From the cell containing the given text, extract its center point as (x, y) coordinate. 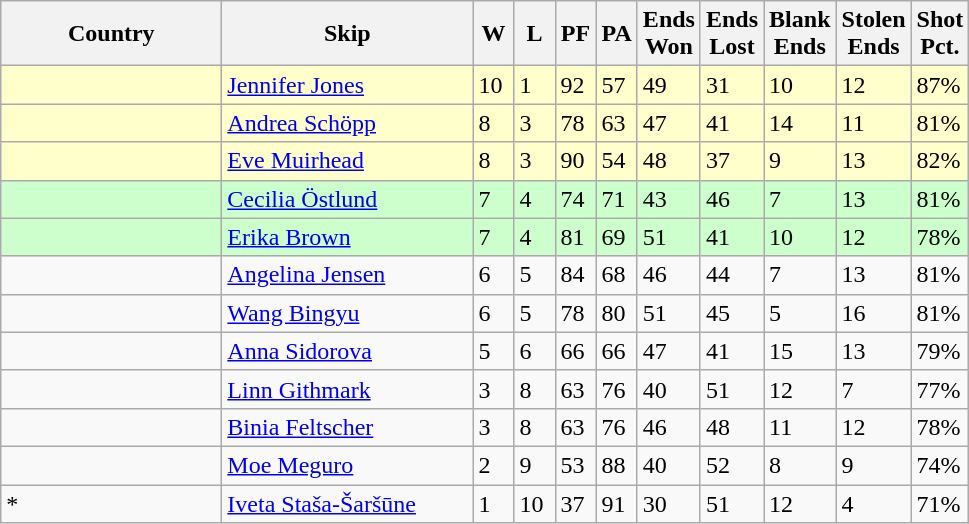
Wang Bingyu (348, 313)
Erika Brown (348, 237)
31 (732, 85)
87% (940, 85)
Binia Feltscher (348, 427)
Jennifer Jones (348, 85)
L (534, 34)
68 (616, 275)
* (112, 503)
Linn Githmark (348, 389)
30 (668, 503)
Shot Pct. (940, 34)
Skip (348, 34)
14 (800, 123)
16 (874, 313)
79% (940, 351)
Ends Lost (732, 34)
Ends Won (668, 34)
91 (616, 503)
45 (732, 313)
52 (732, 465)
71% (940, 503)
69 (616, 237)
Andrea Schöpp (348, 123)
71 (616, 199)
W (494, 34)
PA (616, 34)
92 (576, 85)
PF (576, 34)
Iveta Staša-Šaršūne (348, 503)
54 (616, 161)
Stolen Ends (874, 34)
84 (576, 275)
Moe Meguro (348, 465)
53 (576, 465)
Blank Ends (800, 34)
80 (616, 313)
82% (940, 161)
74% (940, 465)
Anna Sidorova (348, 351)
43 (668, 199)
Eve Muirhead (348, 161)
Cecilia Östlund (348, 199)
57 (616, 85)
Country (112, 34)
81 (576, 237)
90 (576, 161)
Angelina Jensen (348, 275)
74 (576, 199)
49 (668, 85)
88 (616, 465)
15 (800, 351)
44 (732, 275)
77% (940, 389)
2 (494, 465)
